Capture the cell that displays the provided text and extract its [X, Y] central coordinate. 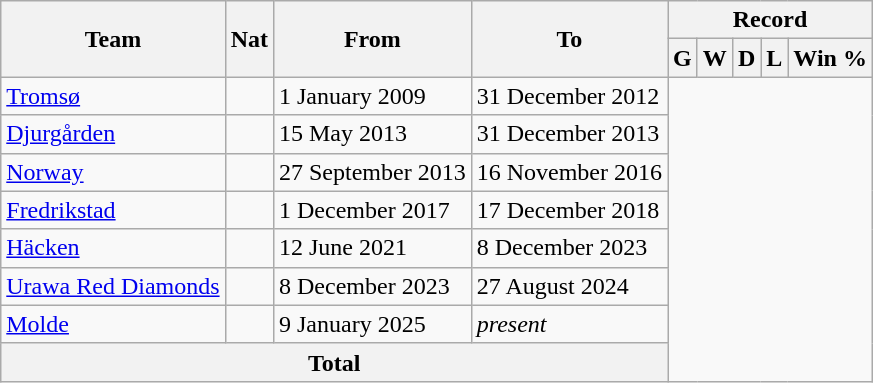
9 January 2025 [372, 324]
L [774, 58]
Häcken [113, 248]
W [714, 58]
27 August 2024 [569, 286]
Team [113, 39]
12 June 2021 [372, 248]
Nat [249, 39]
G [683, 58]
16 November 2016 [569, 172]
31 December 2012 [569, 96]
31 December 2013 [569, 134]
Tromsø [113, 96]
present [569, 324]
Record [770, 20]
Urawa Red Diamonds [113, 286]
From [372, 39]
Molde [113, 324]
17 December 2018 [569, 210]
D [746, 58]
Total [334, 362]
27 September 2013 [372, 172]
1 January 2009 [372, 96]
Fredrikstad [113, 210]
To [569, 39]
1 December 2017 [372, 210]
Norway [113, 172]
Win % [830, 58]
15 May 2013 [372, 134]
Djurgården [113, 134]
